Determine the [X, Y] coordinate at the center of the cell enclosing the given text.  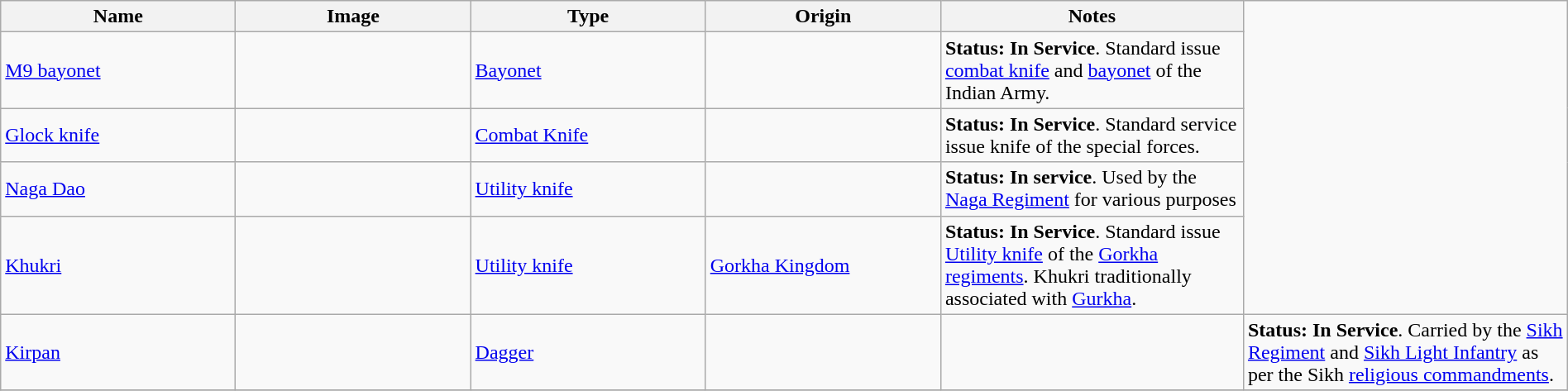
Type [588, 17]
Status: In Service. Standard issue combat knife and bayonet of the Indian Army. [1092, 70]
Dagger [588, 352]
Combat Knife [588, 136]
Naga Dao [118, 188]
Notes [1092, 17]
Kirpan [118, 352]
Khukri [118, 265]
Status: In Service. Carried by the Sikh Regiment and Sikh Light Infantry as per the Sikh religious commandments. [1405, 352]
Status: In Service. Standard service issue knife of the special forces. [1092, 136]
Status: In Service. Standard issue Utility knife of the Gorkha regiments. Khukri traditionally associated with Gurkha. [1092, 265]
Origin [823, 17]
Glock knife [118, 136]
M9 bayonet [118, 70]
Image [353, 17]
Name [118, 17]
Gorkha Kingdom [823, 265]
Bayonet [588, 70]
Status: In service. Used by the Naga Regiment for various purposes [1092, 188]
